Determine the [x, y] coordinate at the center of the cell enclosing the given text.  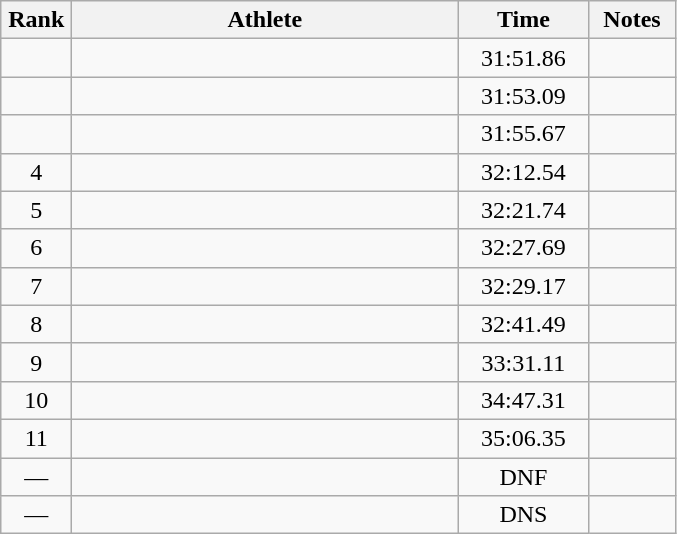
DNF [524, 477]
31:53.09 [524, 96]
4 [36, 172]
34:47.31 [524, 400]
8 [36, 324]
5 [36, 210]
32:12.54 [524, 172]
32:29.17 [524, 286]
7 [36, 286]
35:06.35 [524, 438]
32:41.49 [524, 324]
32:27.69 [524, 248]
9 [36, 362]
31:51.86 [524, 58]
32:21.74 [524, 210]
31:55.67 [524, 134]
Time [524, 20]
Athlete [265, 20]
10 [36, 400]
Rank [36, 20]
33:31.11 [524, 362]
11 [36, 438]
DNS [524, 515]
Notes [632, 20]
6 [36, 248]
